Identify which cell holds the provided text, then report its (X, Y) central coordinate. 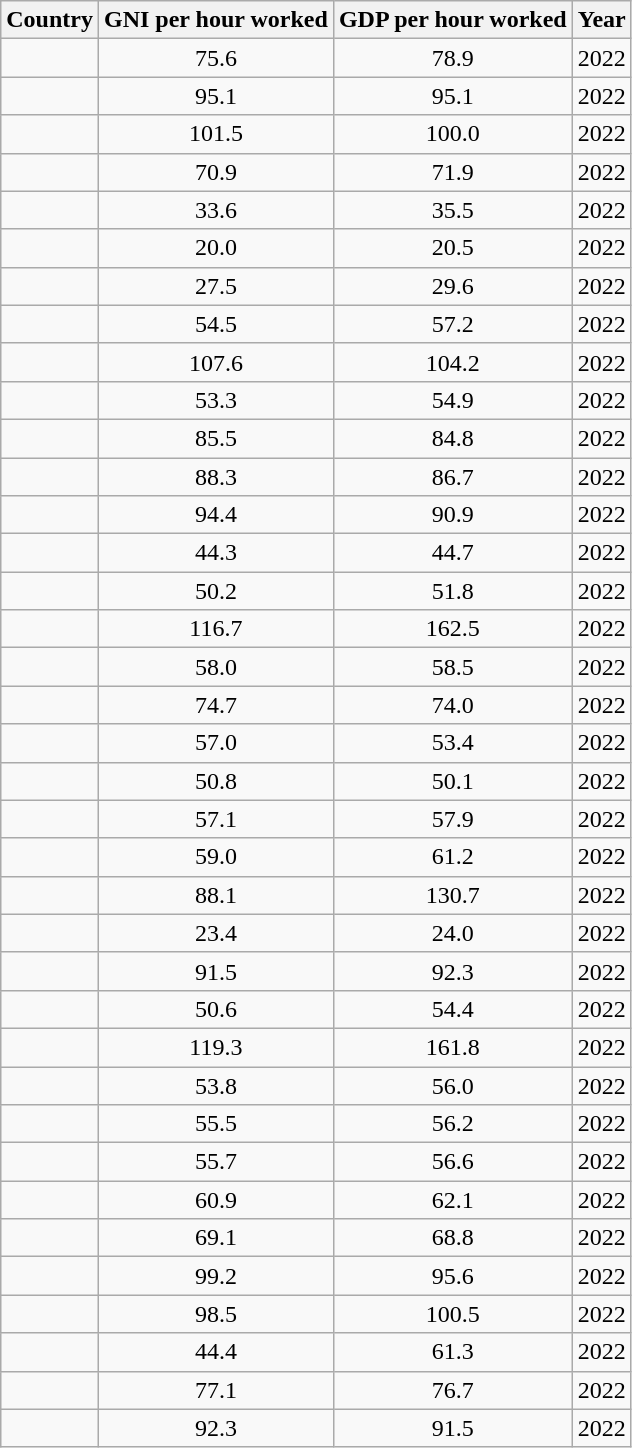
44.7 (452, 553)
60.9 (216, 1200)
54.5 (216, 324)
119.3 (216, 1047)
23.4 (216, 933)
61.2 (452, 857)
54.9 (452, 400)
56.0 (452, 1085)
130.7 (452, 895)
Year (602, 20)
94.4 (216, 515)
162.5 (452, 629)
95.6 (452, 1276)
54.4 (452, 1009)
29.6 (452, 286)
57.2 (452, 324)
101.5 (216, 134)
20.5 (452, 248)
50.2 (216, 591)
50.1 (452, 781)
27.5 (216, 286)
99.2 (216, 1276)
100.0 (452, 134)
53.8 (216, 1085)
76.7 (452, 1390)
57.0 (216, 743)
20.0 (216, 248)
Country (50, 20)
61.3 (452, 1352)
24.0 (452, 933)
77.1 (216, 1390)
86.7 (452, 477)
100.5 (452, 1314)
88.3 (216, 477)
58.5 (452, 667)
78.9 (452, 58)
74.0 (452, 705)
53.4 (452, 743)
50.6 (216, 1009)
50.8 (216, 781)
56.2 (452, 1124)
44.3 (216, 553)
107.6 (216, 362)
GDP per hour worked (452, 20)
69.1 (216, 1238)
44.4 (216, 1352)
56.6 (452, 1162)
85.5 (216, 438)
59.0 (216, 857)
35.5 (452, 210)
62.1 (452, 1200)
68.8 (452, 1238)
88.1 (216, 895)
90.9 (452, 515)
GNI per hour worked (216, 20)
33.6 (216, 210)
55.5 (216, 1124)
71.9 (452, 172)
53.3 (216, 400)
57.1 (216, 819)
55.7 (216, 1162)
75.6 (216, 58)
57.9 (452, 819)
74.7 (216, 705)
98.5 (216, 1314)
51.8 (452, 591)
116.7 (216, 629)
58.0 (216, 667)
70.9 (216, 172)
84.8 (452, 438)
104.2 (452, 362)
161.8 (452, 1047)
